Provide the [x, y] coordinate of the cell's center where the given text is located.  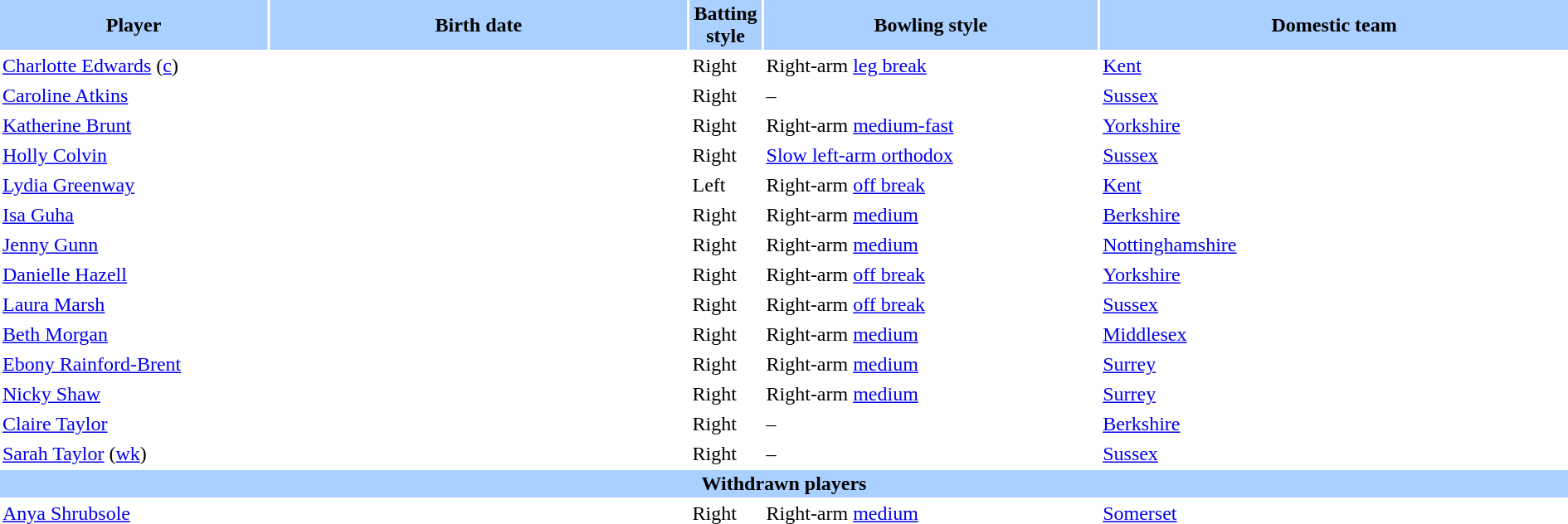
Danielle Hazell [134, 275]
Middlesex [1334, 335]
Laura Marsh [134, 305]
Claire Taylor [134, 425]
Batting style [725, 25]
Birth date [478, 25]
Right-arm medium-fast [931, 126]
Left [725, 186]
Beth Morgan [134, 335]
Katherine Brunt [134, 126]
Jenny Gunn [134, 245]
Isa Guha [134, 216]
Caroline Atkins [134, 96]
Lydia Greenway [134, 186]
Domestic team [1334, 25]
Nicky Shaw [134, 395]
Ebony Rainford-Brent [134, 365]
Withdrawn players [784, 484]
Bowling style [931, 25]
Right-arm leg break [931, 66]
Nottinghamshire [1334, 245]
Sarah Taylor (wk) [134, 454]
Holly Colvin [134, 156]
Player [134, 25]
Slow left-arm orthodox [931, 156]
Charlotte Edwards (c) [134, 66]
